Provide the [x, y] coordinate of the cell's center where the given text is located.  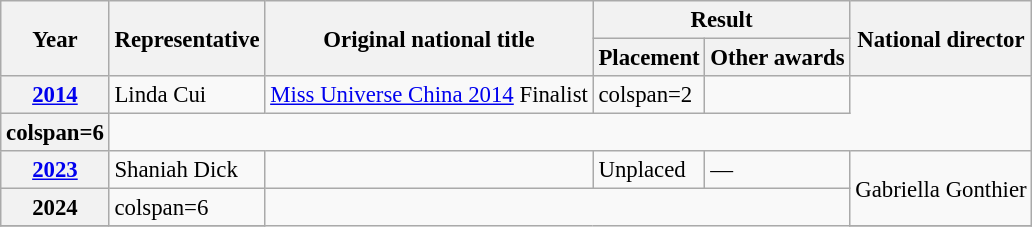
Placement [649, 58]
Representative [187, 38]
National director [941, 38]
colspan=2 [649, 95]
2024 [55, 208]
Result [722, 20]
— [778, 170]
2014 [55, 95]
2023 [55, 170]
Original national title [429, 38]
Miss Universe China 2014 Finalist [429, 95]
Other awards [778, 58]
Year [55, 38]
Unplaced [649, 170]
Gabriella Gonthier [941, 188]
Shaniah Dick [187, 170]
Linda Cui [187, 95]
